Output the [X, Y] coordinate of the center of the cell containing the given text.  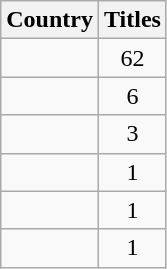
3 [132, 134]
62 [132, 58]
Country [50, 20]
Titles [132, 20]
6 [132, 96]
